Determine the [X, Y] coordinate at the center of the cell enclosing the given text.  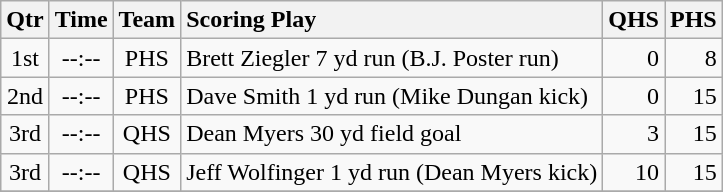
3 [634, 134]
Dave Smith 1 yd run (Mike Dungan kick) [392, 96]
Time [81, 20]
8 [693, 58]
Qtr [25, 20]
Jeff Wolfinger 1 yd run (Dean Myers kick) [392, 172]
Brett Ziegler 7 yd run (B.J. Poster run) [392, 58]
Dean Myers 30 yd field goal [392, 134]
1st [25, 58]
Team [147, 20]
10 [634, 172]
2nd [25, 96]
Scoring Play [392, 20]
